Scan for the cell matching the given text and deliver its [X, Y] coordinate at center. 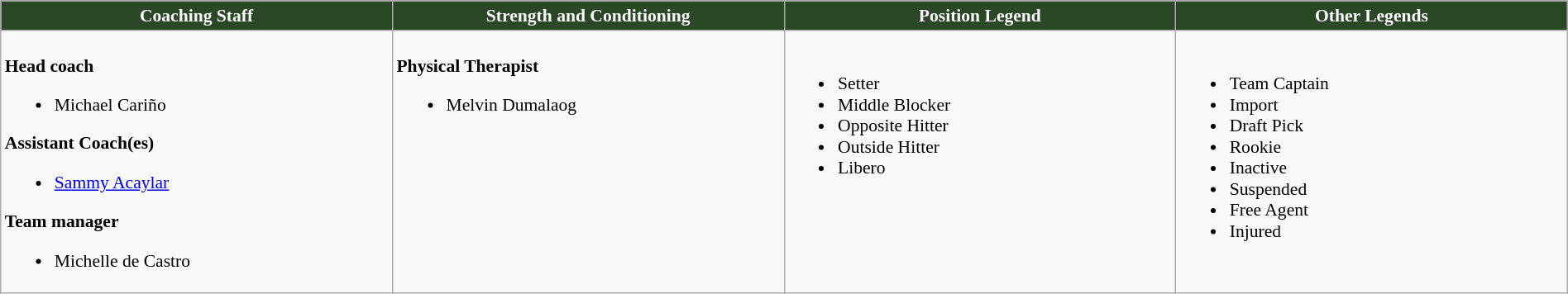
Position Legend [980, 16]
Head coachMichael CariñoAssistant Coach(es)Sammy AcaylarTeam managerMichelle de Castro [197, 162]
Setter Middle Blocker Opposite Hitter Outside Hitter Libero [980, 162]
Physical TherapistMelvin Dumalaog [588, 162]
Other Legends [1372, 16]
Strength and Conditioning [588, 16]
Team Captain Import Draft Pick Rookie Inactive Suspended Free Agent Injured [1372, 162]
Coaching Staff [197, 16]
